Return (X, Y) of the center of cell containing provided text 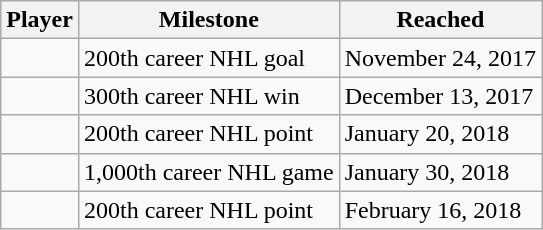
January 20, 2018 (440, 134)
January 30, 2018 (440, 172)
300th career NHL win (208, 96)
February 16, 2018 (440, 210)
Reached (440, 20)
Player (40, 20)
Milestone (208, 20)
200th career NHL goal (208, 58)
1,000th career NHL game (208, 172)
November 24, 2017 (440, 58)
December 13, 2017 (440, 96)
